Search for the cell housing the specified text and yield its (X, Y) center coordinate. 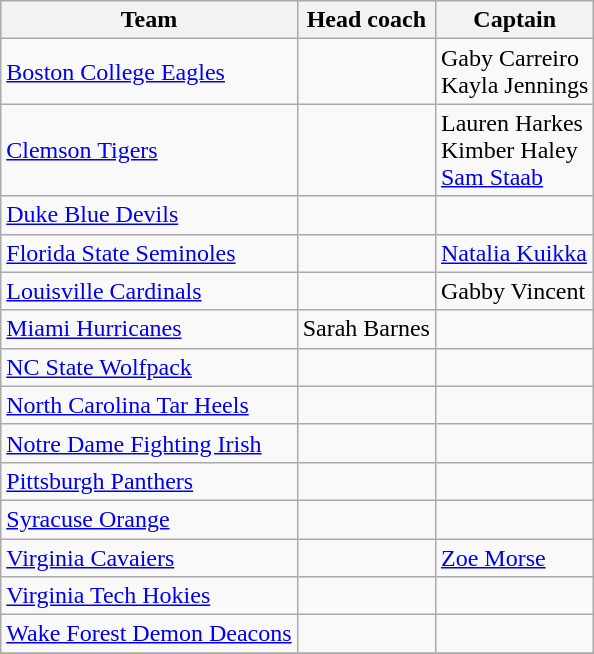
Florida State Seminoles (149, 253)
Pittsburgh Panthers (149, 481)
Team (149, 20)
Zoe Morse (514, 557)
Gabby Vincent (514, 291)
Duke Blue Devils (149, 215)
Captain (514, 20)
Miami Hurricanes (149, 329)
Virginia Cavaiers (149, 557)
Wake Forest Demon Deacons (149, 634)
Lauren Harkes Kimber Haley Sam Staab (514, 150)
NC State Wolfpack (149, 367)
Virginia Tech Hokies (149, 596)
North Carolina Tar Heels (149, 405)
Notre Dame Fighting Irish (149, 443)
Head coach (366, 20)
Syracuse Orange (149, 519)
Louisville Cardinals (149, 291)
Gaby Carreiro Kayla Jennings (514, 72)
Boston College Eagles (149, 72)
Sarah Barnes (366, 329)
Clemson Tigers (149, 150)
Natalia Kuikka (514, 253)
